Locate the cell with the specified text and output its [x, y] center coordinate. 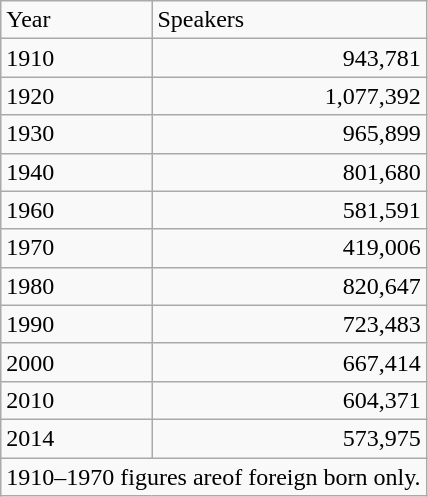
1910–1970 figures areof foreign born only. [214, 477]
573,975 [289, 438]
419,006 [289, 248]
1960 [76, 210]
1920 [76, 96]
1980 [76, 286]
2000 [76, 362]
1940 [76, 172]
581,591 [289, 210]
820,647 [289, 286]
2014 [76, 438]
2010 [76, 400]
Year [76, 20]
1910 [76, 58]
1930 [76, 134]
965,899 [289, 134]
723,483 [289, 324]
1970 [76, 248]
1,077,392 [289, 96]
Speakers [289, 20]
604,371 [289, 400]
667,414 [289, 362]
801,680 [289, 172]
943,781 [289, 58]
1990 [76, 324]
